Pinpoint the cell where the given text exists, returning its (x, y) midpoint coordinate. 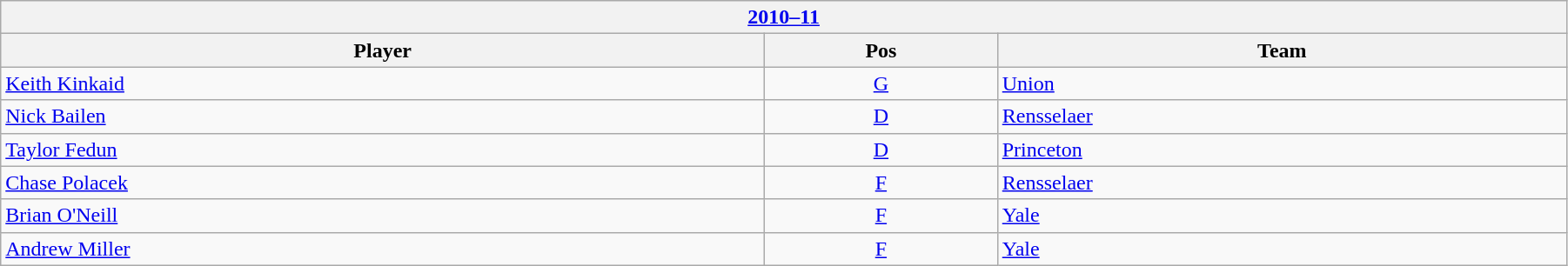
Andrew Miller (383, 249)
Keith Kinkaid (383, 83)
Chase Polacek (383, 183)
Pos (881, 50)
Player (383, 50)
2010–11 (784, 17)
Taylor Fedun (383, 150)
Brian O'Neill (383, 216)
Princeton (1282, 150)
Nick Bailen (383, 116)
G (881, 83)
Team (1282, 50)
Union (1282, 83)
